Capture the cell that displays the provided text and extract its [x, y] central coordinate. 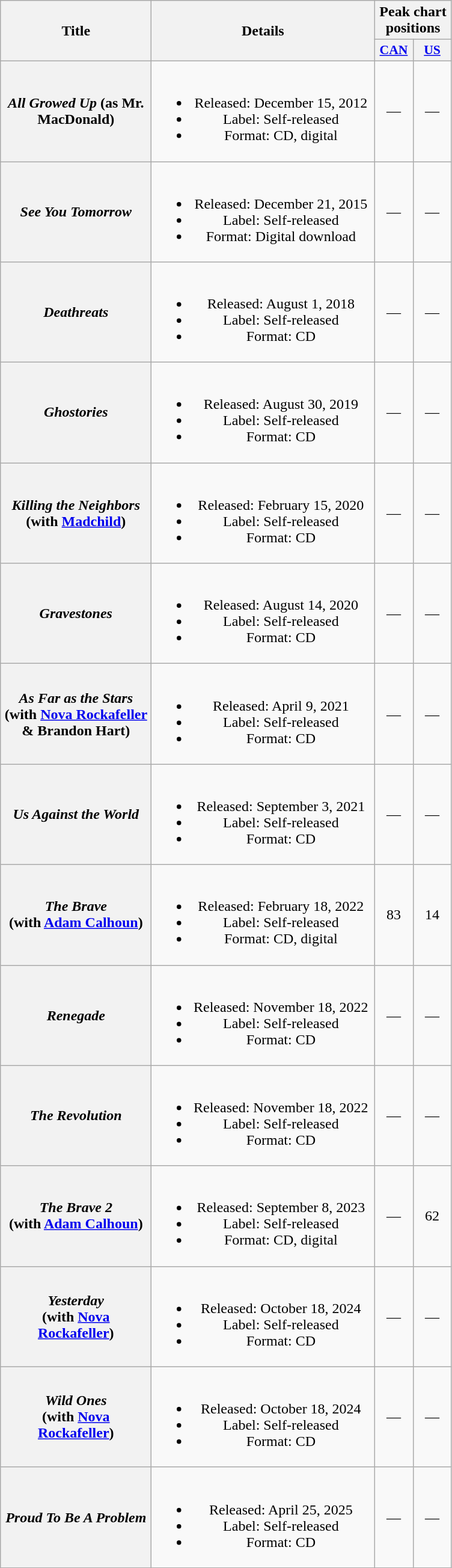
Released: September 3, 2021Label: Self-releasedFormat: CD [263, 814]
Peak chart positions [413, 20]
Yesterday(with Nova Rockafeller) [76, 1317]
62 [432, 1216]
Deathreats [76, 313]
CAN [394, 51]
14 [432, 915]
Released: September 8, 2023Label: Self-releasedFormat: CD, digital [263, 1216]
Released: December 15, 2012Label: Self-releasedFormat: CD, digital [263, 111]
All Growed Up (as Mr. MacDonald) [76, 111]
Renegade [76, 1015]
Released: April 25, 2025Label: Self-releasedFormat: CD [263, 1517]
Proud To Be A Problem [76, 1517]
Released: December 21, 2015Label: Self-releasedFormat: Digital download [263, 212]
Released: April 9, 2021Label: Self-releasedFormat: CD [263, 714]
Us Against the World [76, 814]
Released: August 14, 2020Label: Self-releasedFormat: CD [263, 613]
Released: February 18, 2022Label: Self-releasedFormat: CD, digital [263, 915]
The Brave 2(with Adam Calhoun) [76, 1216]
Details [263, 31]
See You Tomorrow [76, 212]
Killing the Neighbors(with Madchild) [76, 513]
Wild Ones(with Nova Rockafeller) [76, 1416]
As Far as the Stars(with Nova Rockafeller & Brandon Hart) [76, 714]
Gravestones [76, 613]
83 [394, 915]
Released: February 15, 2020Label: Self-releasedFormat: CD [263, 513]
The Brave(with Adam Calhoun) [76, 915]
US [432, 51]
Released: August 1, 2018Label: Self-releasedFormat: CD [263, 313]
Title [76, 31]
Ghostories [76, 412]
The Revolution [76, 1116]
Released: August 30, 2019Label: Self-releasedFormat: CD [263, 412]
